Pinpoint the cell where the given text exists, returning its (x, y) midpoint coordinate. 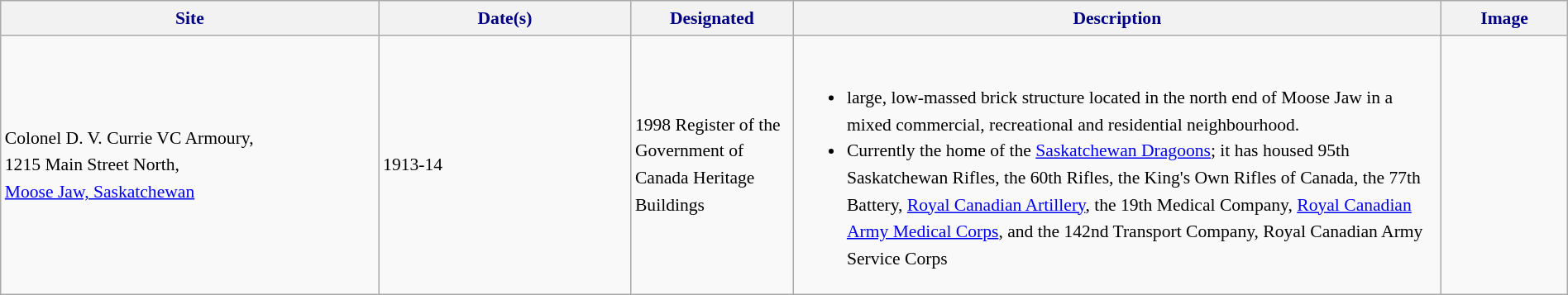
1998 Register of the Government of Canada Heritage Buildings (712, 165)
1913-14 (504, 165)
Colonel D. V. Currie VC Armoury, 1215 Main Street North, Moose Jaw, Saskatchewan (190, 165)
Site (190, 18)
Date(s) (504, 18)
Designated (712, 18)
Description (1117, 18)
Image (1504, 18)
